Locate the cell with the specified text and output its [x, y] center coordinate. 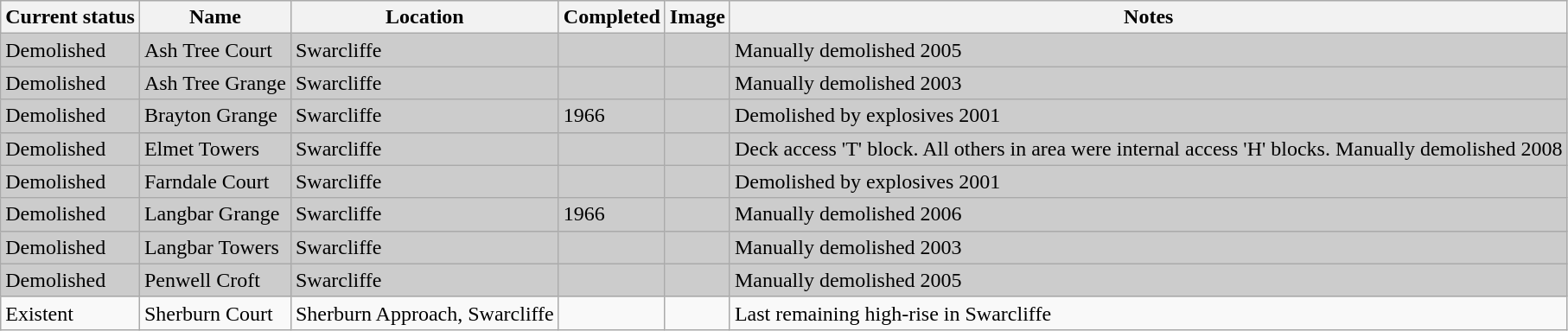
Langbar Towers [214, 247]
Langbar Grange [214, 214]
Notes [1148, 17]
Manually demolished 2006 [1148, 214]
Penwell Croft [214, 280]
Farndale Court [214, 181]
Sherburn Court [214, 313]
Deck access 'T' block. All others in area were internal access 'H' blocks. Manually demolished 2008 [1148, 149]
Elmet Towers [214, 149]
Image [697, 17]
Location [424, 17]
Name [214, 17]
Last remaining high-rise in Swarcliffe [1148, 313]
Completed [612, 17]
Sherburn Approach, Swarcliffe [424, 313]
Ash Tree Court [214, 50]
Current status [71, 17]
Brayton Grange [214, 116]
Ash Tree Grange [214, 83]
Existent [71, 313]
